Determine the [x, y] coordinate at the center of the cell enclosing the given text.  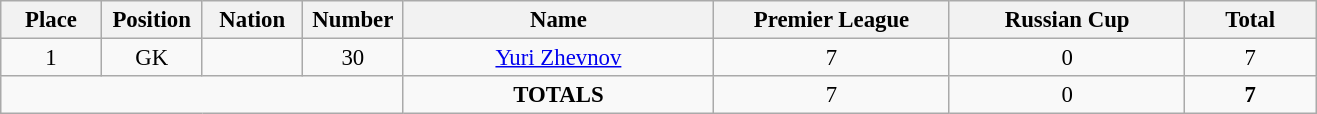
Place [52, 20]
TOTALS [558, 95]
GK [152, 58]
Nation [252, 20]
Russian Cup [1067, 20]
1 [52, 58]
Premier League [832, 20]
Name [558, 20]
Number [354, 20]
Position [152, 20]
Total [1250, 20]
Yuri Zhevnov [558, 58]
30 [354, 58]
